Provide the (x, y) coordinate of the cell's center where the given text is located.  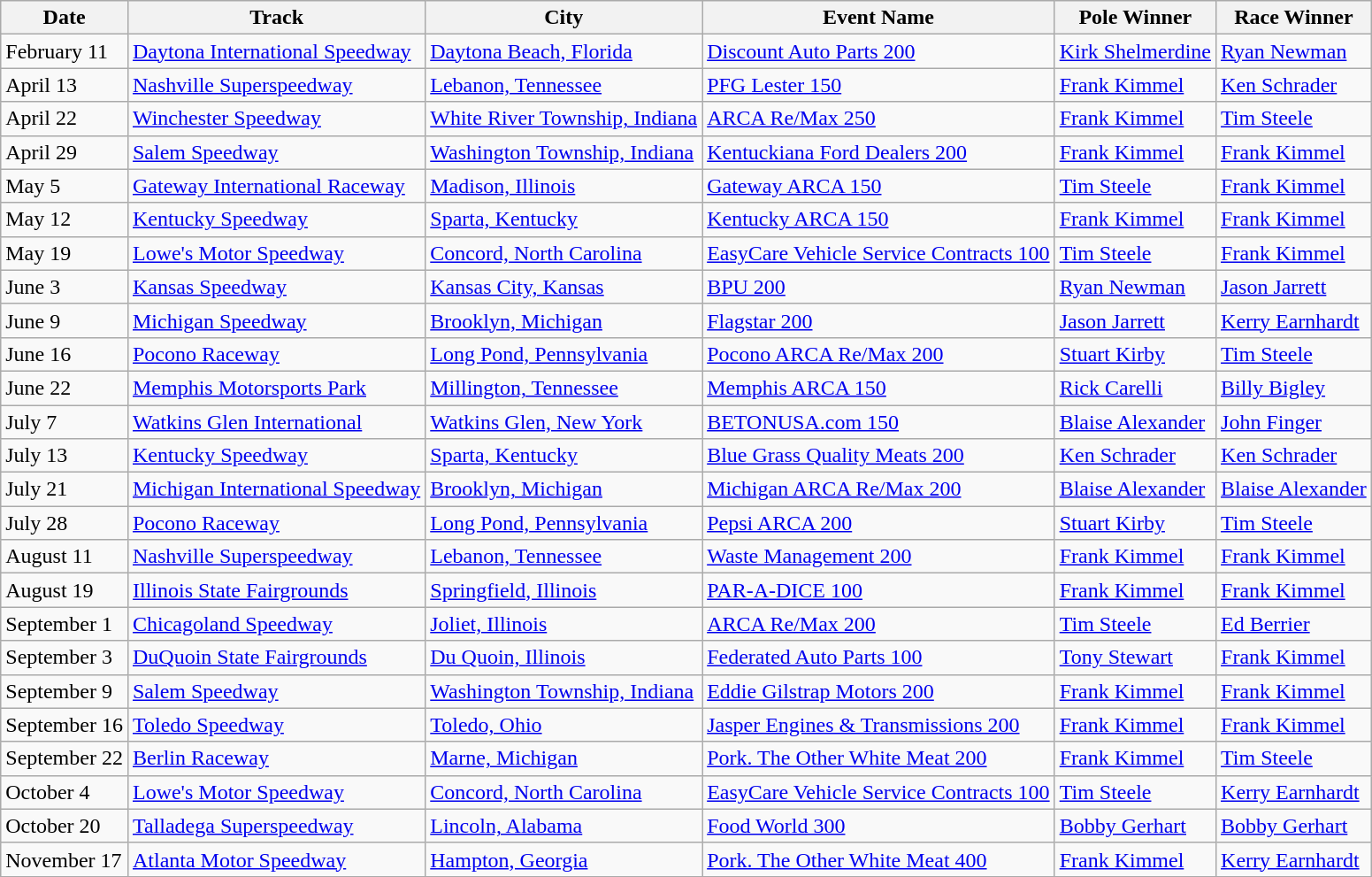
ARCA Re/Max 200 (879, 624)
Lincoln, Alabama (564, 826)
October 4 (65, 792)
Winchester Speedway (276, 119)
Talladega Superspeedway (276, 826)
White River Township, Indiana (564, 119)
Kentucky ARCA 150 (879, 219)
Pork. The Other White Meat 200 (879, 758)
August 11 (65, 557)
April 13 (65, 85)
Daytona International Speedway (276, 51)
Pole Winner (1135, 18)
Kentuckiana Ford Dealers 200 (879, 152)
July 28 (65, 523)
Hampton, Georgia (564, 859)
Pepsi ARCA 200 (879, 523)
June 22 (65, 388)
Discount Auto Parts 200 (879, 51)
Memphis Motorsports Park (276, 388)
April 22 (65, 119)
Berlin Raceway (276, 758)
Jasper Engines & Transmissions 200 (879, 725)
DuQuoin State Fairgrounds (276, 658)
Pork. The Other White Meat 400 (879, 859)
February 11 (65, 51)
PAR-A-DICE 100 (879, 590)
Kansas Speedway (276, 287)
Flagstar 200 (879, 320)
September 3 (65, 658)
September 1 (65, 624)
Memphis ARCA 150 (879, 388)
Billy Bigley (1294, 388)
John Finger (1294, 422)
Springfield, Illinois (564, 590)
July 7 (65, 422)
Illinois State Fairgrounds (276, 590)
Tony Stewart (1135, 658)
Pocono ARCA Re/Max 200 (879, 354)
Kansas City, Kansas (564, 287)
Gateway ARCA 150 (879, 186)
September 16 (65, 725)
Eddie Gilstrap Motors 200 (879, 691)
Du Quoin, Illinois (564, 658)
Joliet, Illinois (564, 624)
June 16 (65, 354)
Michigan ARCA Re/Max 200 (879, 489)
Blue Grass Quality Meats 200 (879, 456)
May 19 (65, 253)
Federated Auto Parts 100 (879, 658)
April 29 (65, 152)
Watkins Glen International (276, 422)
Race Winner (1294, 18)
July 21 (65, 489)
Track (276, 18)
BPU 200 (879, 287)
May 5 (65, 186)
PFG Lester 150 (879, 85)
Chicagoland Speedway (276, 624)
May 12 (65, 219)
Madison, Illinois (564, 186)
Watkins Glen, New York (564, 422)
Waste Management 200 (879, 557)
July 13 (65, 456)
Daytona Beach, Florida (564, 51)
Gateway International Raceway (276, 186)
ARCA Re/Max 250 (879, 119)
November 17 (65, 859)
Date (65, 18)
Marne, Michigan (564, 758)
Rick Carelli (1135, 388)
September 9 (65, 691)
June 3 (65, 287)
BETONUSA.com 150 (879, 422)
City (564, 18)
Atlanta Motor Speedway (276, 859)
June 9 (65, 320)
August 19 (65, 590)
Food World 300 (879, 826)
Millington, Tennessee (564, 388)
Ed Berrier (1294, 624)
Michigan Speedway (276, 320)
Kirk Shelmerdine (1135, 51)
Toledo Speedway (276, 725)
Michigan International Speedway (276, 489)
September 22 (65, 758)
Event Name (879, 18)
October 20 (65, 826)
Toledo, Ohio (564, 725)
